Provide the (x, y) coordinate of the cell's center where the given text is located.  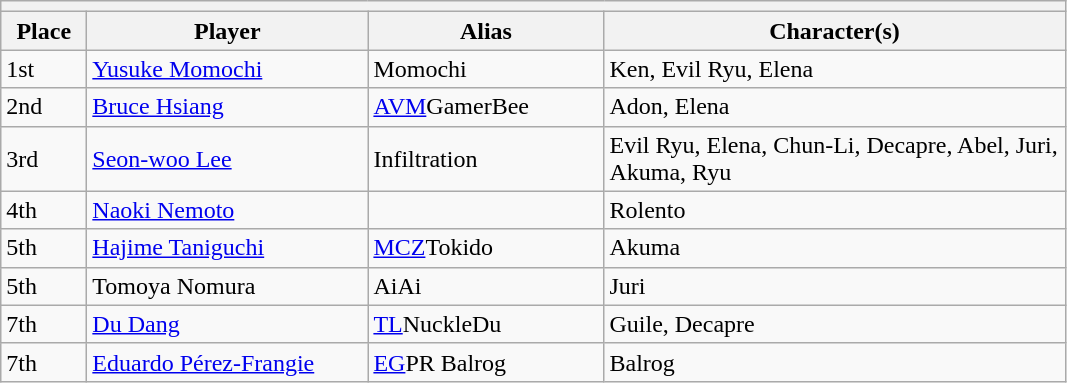
Infiltration (486, 158)
Player (228, 31)
Momochi (486, 69)
Bruce Hsiang (228, 107)
Hajime Taniguchi (228, 248)
Ken, Evil Ryu, Elena (834, 69)
Balrog (834, 362)
Yusuke Momochi (228, 69)
Naoki Nemoto (228, 210)
Place (44, 31)
Adon, Elena (834, 107)
AVMGamerBee (486, 107)
Eduardo Pérez-Frangie (228, 362)
Rolento (834, 210)
AiAi (486, 286)
4th (44, 210)
Seon-woo Lee (228, 158)
3rd (44, 158)
Alias (486, 31)
Juri (834, 286)
EGPR Balrog (486, 362)
Du Dang (228, 324)
2nd (44, 107)
Evil Ryu, Elena, Chun-Li, Decapre, Abel, Juri, Akuma, Ryu (834, 158)
TLNuckleDu (486, 324)
1st (44, 69)
Akuma (834, 248)
MCZTokido (486, 248)
Tomoya Nomura (228, 286)
Character(s) (834, 31)
Guile, Decapre (834, 324)
